For the text-containing cell, return its midpoint in (x, y) coordinate format. 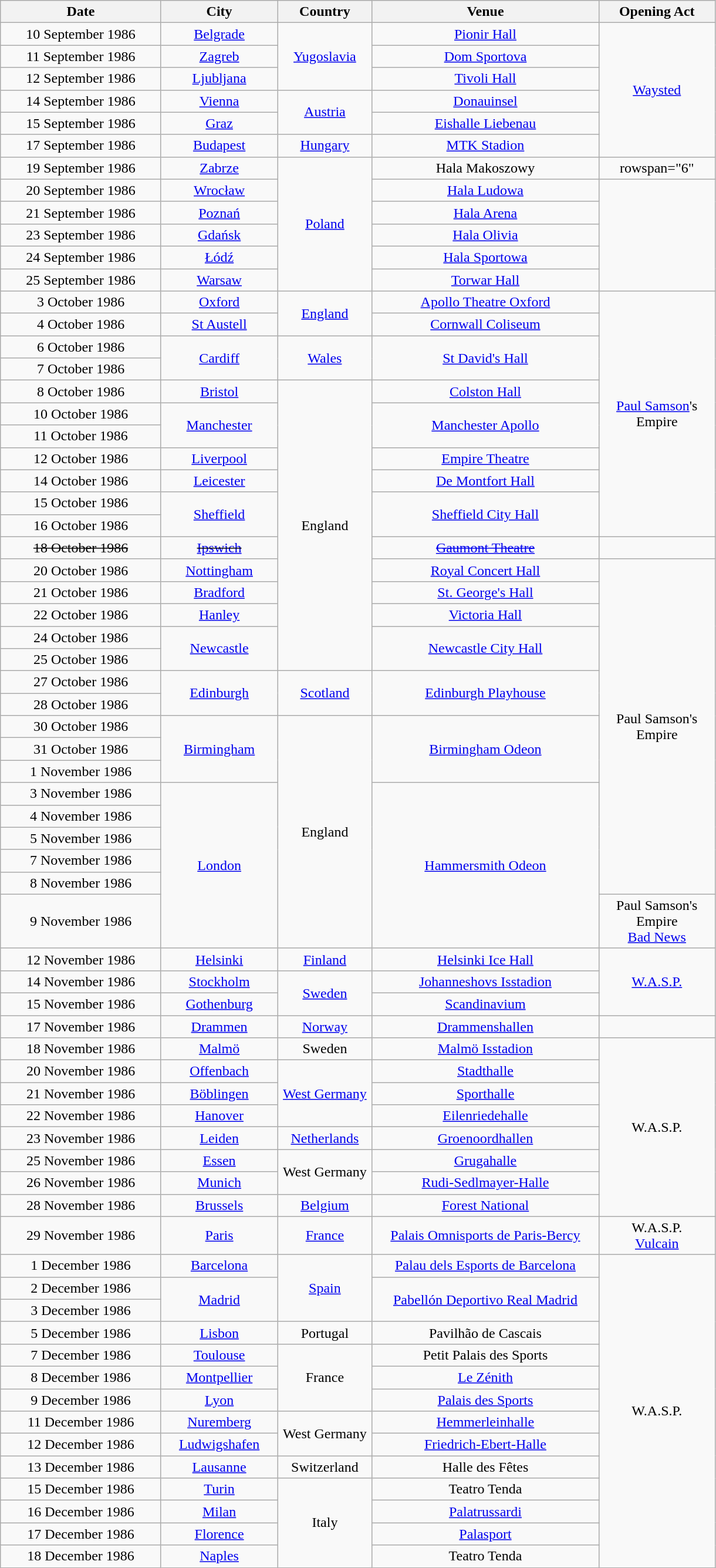
Hala Sportowa (485, 257)
Palau dels Esports de Barcelona (485, 1266)
15 October 1986 (81, 503)
Pabellón Deportivo Real Madrid (485, 1299)
Manchester Apollo (485, 425)
24 October 1986 (81, 637)
Gaumont Theatre (485, 548)
25 September 1986 (81, 280)
Netherlands (325, 1138)
1 November 1986 (81, 771)
12 September 1986 (81, 79)
17 December 1986 (81, 1534)
3 December 1986 (81, 1310)
London (219, 865)
25 November 1986 (81, 1161)
20 September 1986 (81, 190)
Liverpool (219, 458)
Böblingen (219, 1094)
Barcelona (219, 1266)
Wales (325, 358)
Hala Arena (485, 213)
Hemmerleinhalle (485, 1422)
16 October 1986 (81, 525)
Essen (219, 1161)
25 October 1986 (81, 660)
23 November 1986 (81, 1138)
Apollo Theatre Oxford (485, 302)
13 December 1986 (81, 1467)
Pionir Hall (485, 34)
Italy (325, 1523)
Madrid (219, 1299)
Gdańsk (219, 235)
Scandinavium (485, 1004)
12 November 1986 (81, 959)
Halle des Fêtes (485, 1467)
Leicester (219, 481)
14 September 1986 (81, 101)
Bristol (219, 392)
Sheffield City Hall (485, 514)
Warsaw (219, 280)
15 September 1986 (81, 123)
Royal Concert Hall (485, 570)
Portugal (325, 1333)
18 November 1986 (81, 1049)
4 October 1986 (81, 325)
Petit Palais des Sports (485, 1355)
3 October 1986 (81, 302)
11 December 1986 (81, 1422)
Birmingham (219, 749)
Colston Hall (485, 392)
Łódź (219, 257)
8 December 1986 (81, 1377)
Leiden (219, 1138)
Country (325, 12)
St. George's Hall (485, 592)
St Austell (219, 325)
17 September 1986 (81, 146)
Graz (219, 123)
Helsinki (219, 959)
8 November 1986 (81, 883)
31 October 1986 (81, 749)
Tivoli Hall (485, 79)
W.A.S.P.Vulcain (657, 1235)
28 October 1986 (81, 704)
Palatrussardi (485, 1512)
18 December 1986 (81, 1556)
Brussels (219, 1205)
1 December 1986 (81, 1266)
Waysted (657, 90)
Florence (219, 1534)
Offenbach (219, 1071)
De Montfort Hall (485, 481)
Edinburgh (219, 693)
Vienna (219, 101)
Victoria Hall (485, 615)
12 October 1986 (81, 458)
Paul Samson's EmpireBad News (657, 921)
Hala Ludowa (485, 190)
Eilenriedehalle (485, 1116)
11 October 1986 (81, 436)
Milan (219, 1512)
Lyon (219, 1400)
14 November 1986 (81, 982)
20 November 1986 (81, 1071)
Newcastle City Hall (485, 648)
Scotland (325, 693)
26 November 1986 (81, 1183)
Drammenshallen (485, 1027)
24 September 1986 (81, 257)
Friedrich-Ebert-Halle (485, 1445)
Gothenburg (219, 1004)
Pavilhão de Cascais (485, 1333)
Malmö (219, 1049)
Stockholm (219, 982)
Manchester (219, 425)
Rudi-Sedlmayer-Halle (485, 1183)
10 October 1986 (81, 414)
Hammersmith Odeon (485, 865)
Zabrze (219, 168)
Birmingham Odeon (485, 749)
Grugahalle (485, 1161)
Nottingham (219, 570)
Turin (219, 1489)
Torwar Hall (485, 280)
29 November 1986 (81, 1235)
Ljubljana (219, 79)
Malmö Isstadion (485, 1049)
20 October 1986 (81, 570)
7 December 1986 (81, 1355)
15 December 1986 (81, 1489)
Finland (325, 959)
28 November 1986 (81, 1205)
6 October 1986 (81, 347)
St David's Hall (485, 358)
Poland (325, 224)
19 September 1986 (81, 168)
17 November 1986 (81, 1027)
Venue (485, 12)
14 October 1986 (81, 481)
Palais Omnisports de Paris-Bercy (485, 1235)
Eishalle Liebenau (485, 123)
12 December 1986 (81, 1445)
Hala Olivia (485, 235)
Oxford (219, 302)
Ludwigshafen (219, 1445)
Lausanne (219, 1467)
Forest National (485, 1205)
Palais des Sports (485, 1400)
21 November 1986 (81, 1094)
Empire Theatre (485, 458)
MTK Stadion (485, 146)
30 October 1986 (81, 727)
Poznań (219, 213)
Nuremberg (219, 1422)
2 December 1986 (81, 1288)
7 November 1986 (81, 861)
18 October 1986 (81, 548)
Paris (219, 1235)
Belgrade (219, 34)
Sporthalle (485, 1094)
Stadthalle (485, 1071)
Switzerland (325, 1467)
Lisbon (219, 1333)
Cornwall Coliseum (485, 325)
Le Zénith (485, 1377)
15 November 1986 (81, 1004)
11 September 1986 (81, 56)
Sheffield (219, 514)
22 November 1986 (81, 1116)
9 November 1986 (81, 921)
21 October 1986 (81, 592)
7 October 1986 (81, 369)
Zagreb (219, 56)
Spain (325, 1288)
5 November 1986 (81, 838)
Wrocław (219, 190)
Palasport (485, 1534)
Ipswich (219, 548)
10 September 1986 (81, 34)
Hanover (219, 1116)
Budapest (219, 146)
City (219, 12)
Toulouse (219, 1355)
Norway (325, 1027)
4 November 1986 (81, 816)
Yugoslavia (325, 56)
rowspan="6" (657, 168)
21 September 1986 (81, 213)
Hanley (219, 615)
Belgium (325, 1205)
Groenoordhallen (485, 1138)
Donauinsel (485, 101)
Naples (219, 1556)
5 December 1986 (81, 1333)
27 October 1986 (81, 682)
Dom Sportova (485, 56)
Opening Act (657, 12)
Drammen (219, 1027)
Cardiff (219, 358)
23 September 1986 (81, 235)
Hungary (325, 146)
Newcastle (219, 648)
Bradford (219, 592)
3 November 1986 (81, 794)
Montpellier (219, 1377)
22 October 1986 (81, 615)
Hala Makoszowy (485, 168)
Helsinki Ice Hall (485, 959)
9 December 1986 (81, 1400)
Date (81, 12)
Munich (219, 1183)
Austria (325, 112)
8 October 1986 (81, 392)
Edinburgh Playhouse (485, 693)
Johanneshovs Isstadion (485, 982)
16 December 1986 (81, 1512)
